Extract the (X, Y) coordinate from the center of the cell holding the provided text.  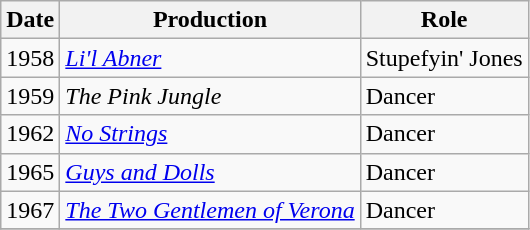
The Two Gentlemen of Verona (210, 210)
Role (444, 20)
Date (30, 20)
1959 (30, 96)
1958 (30, 58)
1967 (30, 210)
1962 (30, 134)
Guys and Dolls (210, 172)
Stupefyin' Jones (444, 58)
1965 (30, 172)
The Pink Jungle (210, 96)
No Strings (210, 134)
Li'l Abner (210, 58)
Production (210, 20)
